Find where the given text appears and provide that cell's center as [X, Y] coordinate. 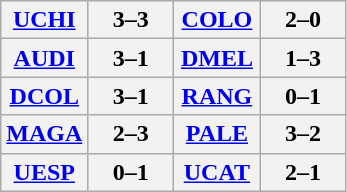
UESP [44, 172]
1–3 [303, 58]
2–0 [303, 20]
RANG [217, 96]
3–3 [131, 20]
COLO [217, 20]
PALE [217, 134]
DCOL [44, 96]
UCAT [217, 172]
UCHI [44, 20]
MAGA [44, 134]
2–3 [131, 134]
AUDI [44, 58]
DMEL [217, 58]
2–1 [303, 172]
3–2 [303, 134]
